Locate the cell with the specified text and output its [X, Y] center coordinate. 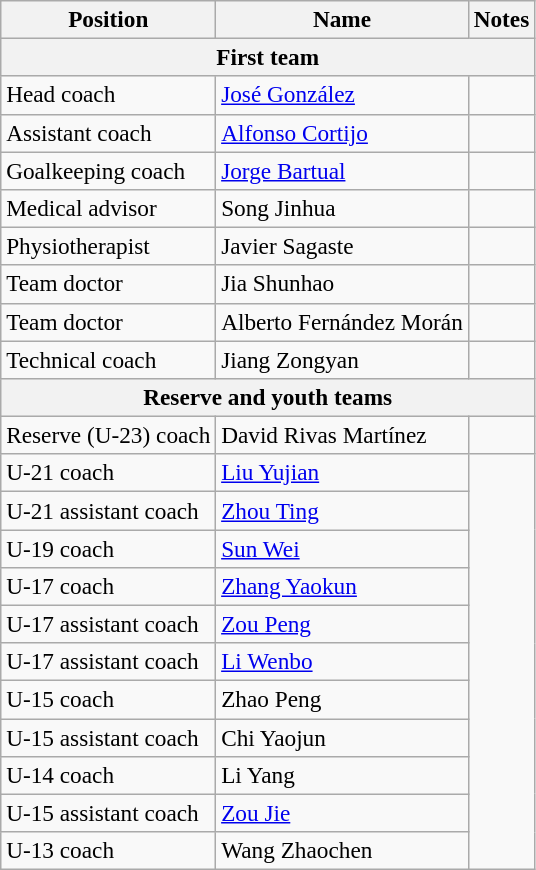
Reserve and youth teams [268, 397]
Physiotherapist [108, 246]
Javier Sagaste [342, 246]
Reserve (U-23) coach [108, 435]
Jiang Zongyan [342, 359]
Li Yang [342, 775]
Alberto Fernández Morán [342, 322]
Zou Jie [342, 813]
Goalkeeping coach [108, 170]
Liu Yujian [342, 473]
U-13 coach [108, 850]
Medical advisor [108, 208]
Position [108, 19]
U-21 assistant coach [108, 510]
Zhang Yaokun [342, 586]
U-19 coach [108, 548]
U-17 coach [108, 586]
Wang Zhaochen [342, 850]
Sun Wei [342, 548]
Zou Peng [342, 624]
Technical coach [108, 359]
U-21 coach [108, 473]
Assistant coach [108, 133]
Name [342, 19]
Jorge Bartual [342, 170]
U-15 coach [108, 699]
Jia Shunhao [342, 284]
First team [268, 57]
Alfonso Cortijo [342, 133]
José González [342, 95]
Chi Yaojun [342, 737]
U-14 coach [108, 775]
Zhou Ting [342, 510]
Li Wenbo [342, 662]
Song Jinhua [342, 208]
Head coach [108, 95]
Zhao Peng [342, 699]
David Rivas Martínez [342, 435]
Notes [501, 19]
